Provide the (x, y) coordinate of the cell's center where the given text is located.  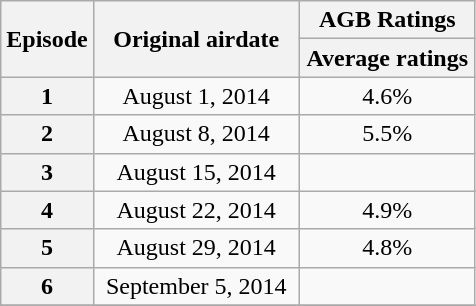
3 (47, 172)
Average ratings (387, 58)
4.9% (387, 210)
AGB Ratings (387, 20)
August 8, 2014 (196, 134)
1 (47, 96)
August 29, 2014 (196, 248)
4 (47, 210)
5.5% (387, 134)
August 1, 2014 (196, 96)
August 22, 2014 (196, 210)
4.6% (387, 96)
6 (47, 286)
2 (47, 134)
September 5, 2014 (196, 286)
August 15, 2014 (196, 172)
5 (47, 248)
Episode (47, 39)
Original airdate (196, 39)
4.8% (387, 248)
